From the cell containing the given text, extract its center point as [x, y] coordinate. 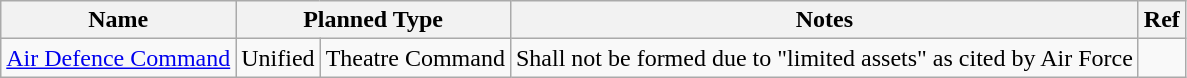
Unified [278, 58]
Name [118, 20]
Ref [1162, 20]
Notes [824, 20]
Planned Type [374, 20]
Air Defence Command [118, 58]
Shall not be formed due to "limited assets" as cited by Air Force [824, 58]
Theatre Command [415, 58]
